Determine the [X, Y] coordinate at the center of the cell enclosing the given text.  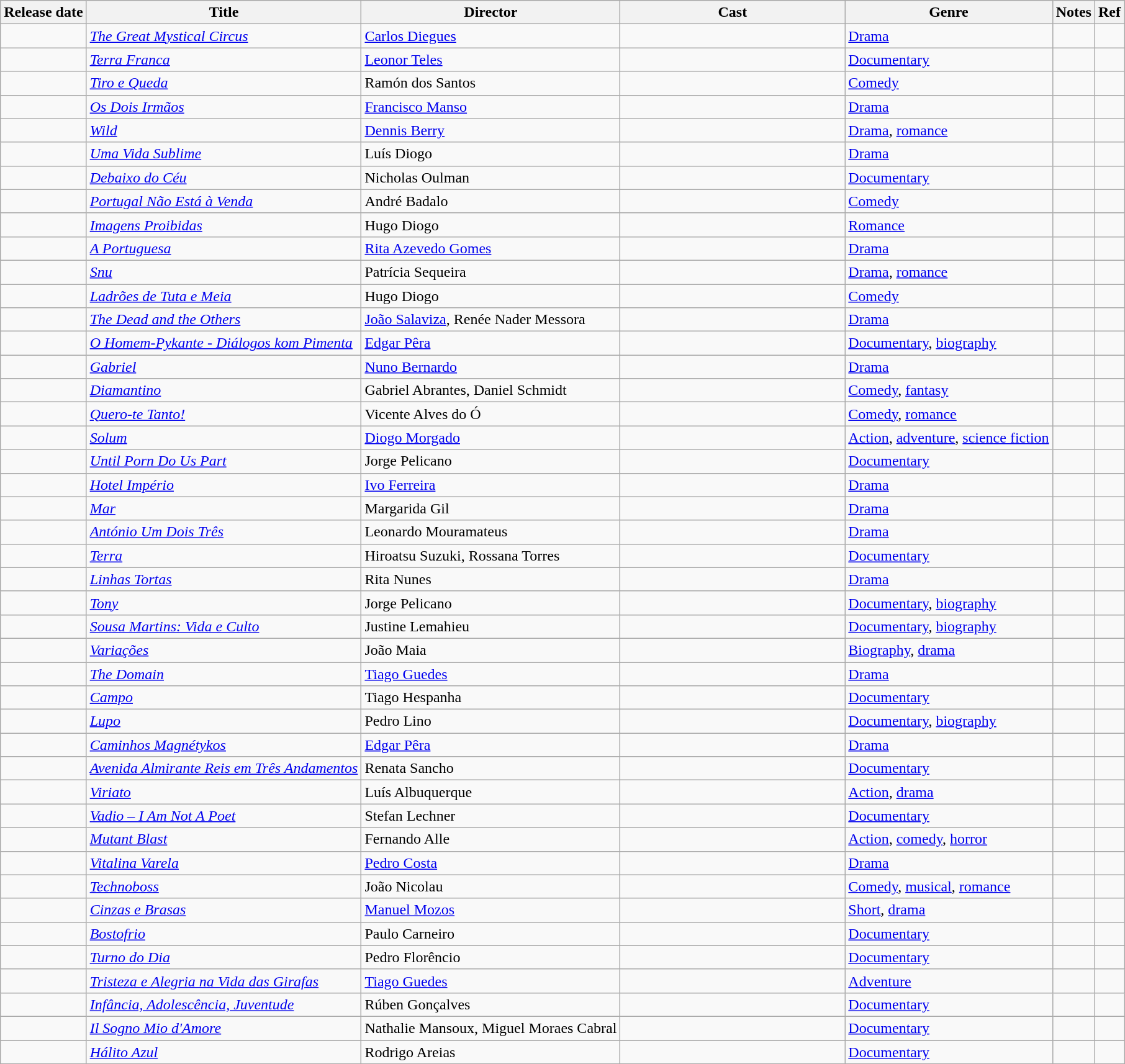
Sousa Martins: Vida e Culto [224, 626]
Comedy, fantasy [949, 390]
Luís Diogo [490, 154]
Tristeza e Alegria na Vida das Girafas [224, 981]
Release date [43, 12]
Ref [1109, 12]
Comedy, musical, romance [949, 886]
Turno do Dia [224, 957]
Terra [224, 556]
Vadio – I Am Not A Poet [224, 816]
Gabriel [224, 367]
Mutant Blast [224, 839]
Avenida Almirante Reis em Três Andamentos [224, 769]
Variações [224, 650]
Imagens Proibidas [224, 225]
Leonardo Mouramateus [490, 532]
Director [490, 12]
Notes [1073, 12]
Tiro e Queda [224, 83]
André Badalo [490, 201]
Patrícia Sequeira [490, 272]
Biography, drama [949, 650]
Pedro Costa [490, 863]
Terra Franca [224, 60]
Action, drama [949, 792]
Caminhos Magnétykos [224, 745]
Campo [224, 698]
Portugal Não Está à Venda [224, 201]
Renata Sancho [490, 769]
O Homem-Pykante - Diálogos kom Pimenta [224, 343]
Snu [224, 272]
Diamantino [224, 390]
Cinzas e Brasas [224, 910]
Diogo Morgado [490, 438]
Rúben Gonçalves [490, 1004]
Hiroatsu Suzuki, Rossana Torres [490, 556]
Infância, Adolescência, Juventude [224, 1004]
Cast [733, 12]
Gabriel Abrantes, Daniel Schmidt [490, 390]
Ramón dos Santos [490, 83]
António Um Dois Três [224, 532]
Title [224, 12]
Debaixo do Céu [224, 178]
Ladrões de Tuta e Meia [224, 296]
Margarida Gil [490, 508]
Wild [224, 130]
Dennis Berry [490, 130]
Rodrigo Areias [490, 1052]
Nathalie Mansoux, Miguel Moraes Cabral [490, 1028]
The Dead and the Others [224, 320]
Viriato [224, 792]
Carlos Diegues [490, 36]
Tiago Hespanha [490, 698]
Adventure [949, 981]
Lupo [224, 721]
Tony [224, 603]
Vitalina Varela [224, 863]
Until Porn Do Us Part [224, 461]
Nuno Bernardo [490, 367]
Short, drama [949, 910]
João Nicolau [490, 886]
Mar [224, 508]
Leonor Teles [490, 60]
Fernando Alle [490, 839]
Solum [224, 438]
Justine Lemahieu [490, 626]
Rita Azevedo Gomes [490, 248]
Uma Vida Sublime [224, 154]
João Maia [490, 650]
Luís Albuquerque [490, 792]
Vicente Alves do Ó [490, 414]
Hálito Azul [224, 1052]
A Portuguesa [224, 248]
Pedro Lino [490, 721]
Quero-te Tanto! [224, 414]
Pedro Florêncio [490, 957]
The Great Mystical Circus [224, 36]
Genre [949, 12]
Rita Nunes [490, 579]
Bostofrio [224, 934]
Manuel Mozos [490, 910]
Nicholas Oulman [490, 178]
The Domain [224, 674]
João Salaviza, Renée Nader Messora [490, 320]
Linhas Tortas [224, 579]
Technoboss [224, 886]
Romance [949, 225]
Hotel Império [224, 485]
Ivo Ferreira [490, 485]
Il Sogno Mio d'Amore [224, 1028]
Francisco Manso [490, 107]
Action, adventure, science fiction [949, 438]
Comedy, romance [949, 414]
Paulo Carneiro [490, 934]
Os Dois Irmãos [224, 107]
Stefan Lechner [490, 816]
Action, comedy, horror [949, 839]
